For the text-containing cell, return its midpoint in (x, y) coordinate format. 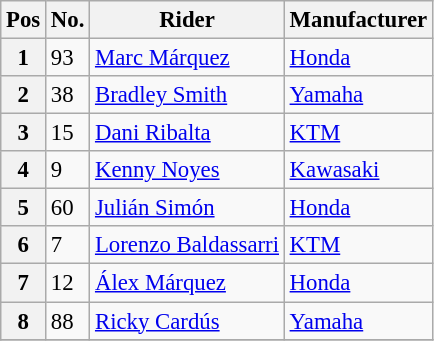
Álex Márquez (188, 283)
15 (68, 133)
60 (68, 208)
Pos (24, 20)
8 (24, 321)
Bradley Smith (188, 95)
Lorenzo Baldassarri (188, 245)
1 (24, 58)
93 (68, 58)
3 (24, 133)
Ricky Cardús (188, 321)
Rider (188, 20)
Dani Ribalta (188, 133)
Kawasaki (358, 170)
38 (68, 95)
Julián Simón (188, 208)
9 (68, 170)
6 (24, 245)
2 (24, 95)
Kenny Noyes (188, 170)
12 (68, 283)
88 (68, 321)
No. (68, 20)
Marc Márquez (188, 58)
5 (24, 208)
Manufacturer (358, 20)
4 (24, 170)
